Determine the [X, Y] coordinate at the center of the cell enclosing the given text.  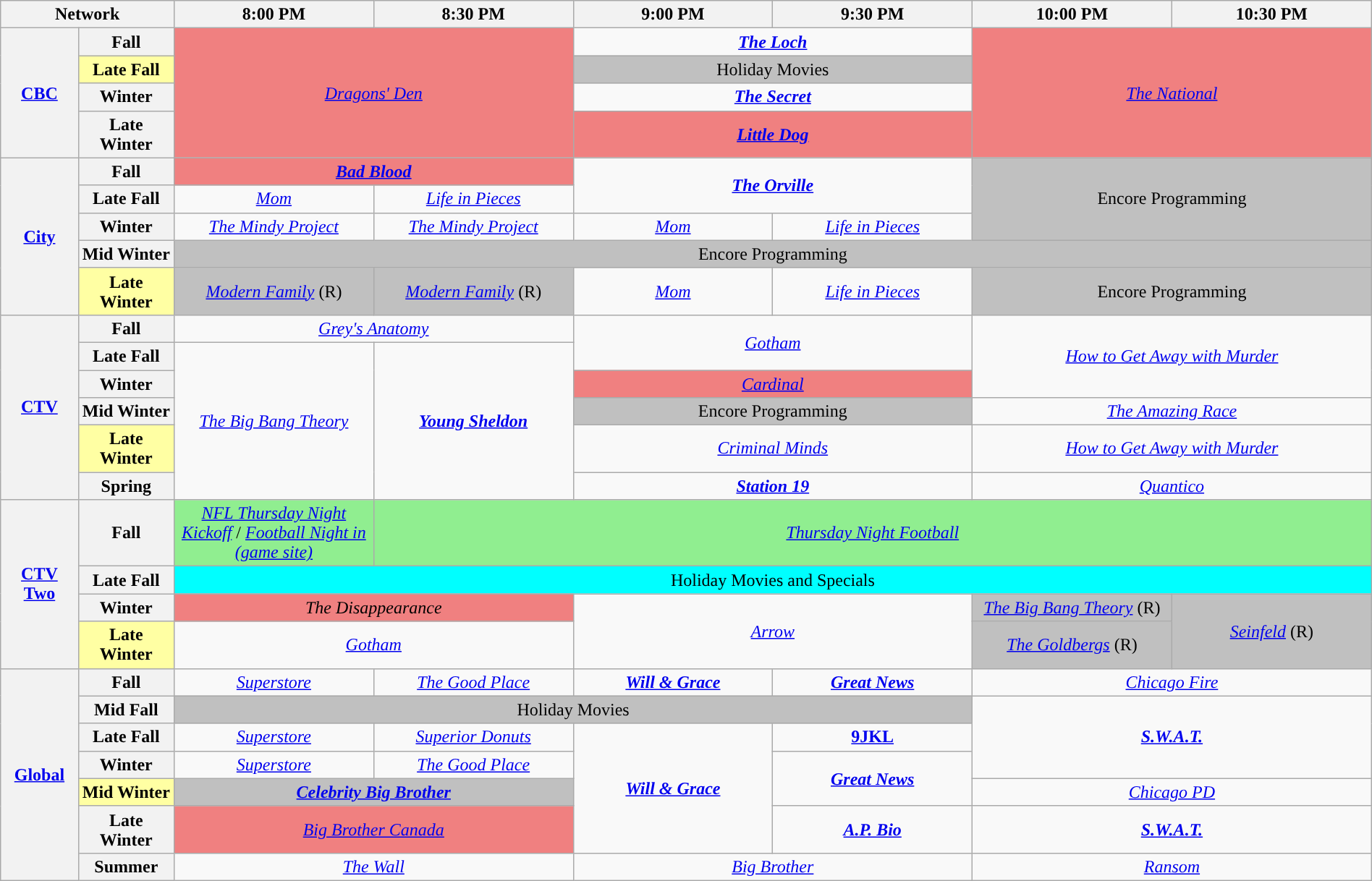
The Wall [374, 867]
The Amazing Race [1172, 412]
The Big Bang Theory (R) [1072, 608]
CBC [39, 93]
Young Sheldon [473, 421]
Superior Donuts [473, 737]
Grey's Anatomy [374, 328]
NFL Thursday Night Kickoff / Football Night in (game site) [274, 533]
Mid Fall [126, 710]
The National [1172, 93]
10:00 PM [1072, 14]
The Secret [773, 97]
Cardinal [773, 384]
8:30 PM [473, 14]
8:00 PM [274, 14]
Bad Blood [374, 171]
The Loch [773, 42]
Ransom [1172, 867]
Holiday Movies and Specials [773, 580]
City [39, 236]
Global [39, 774]
9:00 PM [673, 14]
The Disappearance [374, 608]
Little Dog [773, 135]
CTV Two [39, 584]
A.P. Bio [873, 829]
Arrow [773, 631]
Dragons' Den [374, 93]
The Orville [773, 185]
Big Brother Canada [374, 829]
Spring [126, 486]
Seinfeld (R) [1271, 631]
Celebrity Big Brother [374, 792]
Chicago PD [1172, 792]
The Goldbergs (R) [1072, 645]
The Big Bang Theory [274, 421]
9:30 PM [873, 14]
Criminal Minds [773, 448]
Chicago Fire [1172, 682]
Big Brother [773, 867]
Thursday Night Football [873, 533]
9JKL [873, 737]
CTV [39, 407]
Quantico [1172, 486]
Station 19 [773, 486]
Network [88, 14]
10:30 PM [1271, 14]
Summer [126, 867]
